For the text-containing cell, return its midpoint in [x, y] coordinate format. 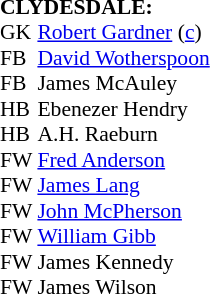
Ebenezer Hendry [123, 109]
A.H. Raeburn [123, 135]
William Gibb [123, 237]
James Kennedy [123, 262]
James McAuley [123, 83]
Robert Gardner (c) [123, 33]
Fred Anderson [123, 160]
John McPherson [123, 211]
GK [18, 33]
David Wotherspoon [123, 58]
James Lang [123, 185]
